Output the (X, Y) coordinate of the center of the cell containing the given text.  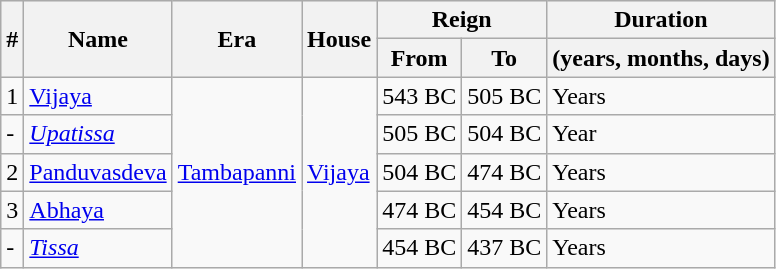
Duration (661, 20)
From (420, 58)
Reign (462, 20)
Abhaya (98, 210)
3 (12, 210)
Panduvasdeva (98, 172)
437 BC (504, 248)
Upatissa (98, 134)
Year (661, 134)
Era (236, 39)
(years, months, days) (661, 58)
543 BC (420, 96)
Name (98, 39)
Tambapanni (236, 172)
2 (12, 172)
Tissa (98, 248)
1 (12, 96)
# (12, 39)
To (504, 58)
House (340, 39)
